Determine the (X, Y) coordinate at the center of the cell enclosing the given text.  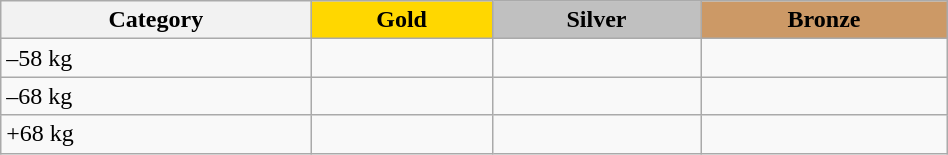
Gold (402, 20)
–68 kg (156, 96)
Bronze (824, 20)
Silver (596, 20)
Category (156, 20)
+68 kg (156, 134)
–58 kg (156, 58)
